Capture the cell that displays the provided text and extract its [X, Y] central coordinate. 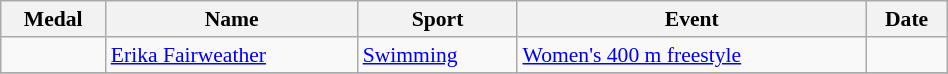
Date [906, 19]
Sport [438, 19]
Event [691, 19]
Women's 400 m freestyle [691, 55]
Swimming [438, 55]
Medal [54, 19]
Erika Fairweather [232, 55]
Name [232, 19]
